Provide the (X, Y) coordinate of the cell's center where the given text is located.  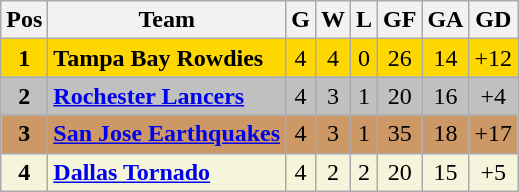
26 (399, 58)
Team (167, 20)
35 (399, 134)
+5 (494, 172)
GD (494, 20)
15 (446, 172)
+4 (494, 96)
+12 (494, 58)
GF (399, 20)
San Jose Earthquakes (167, 134)
G (301, 20)
16 (446, 96)
L (364, 20)
Dallas Tornado (167, 172)
W (332, 20)
Pos (24, 20)
14 (446, 58)
0 (364, 58)
GA (446, 20)
18 (446, 134)
Rochester Lancers (167, 96)
Tampa Bay Rowdies (167, 58)
+17 (494, 134)
